Capture the cell that displays the provided text and extract its (x, y) central coordinate. 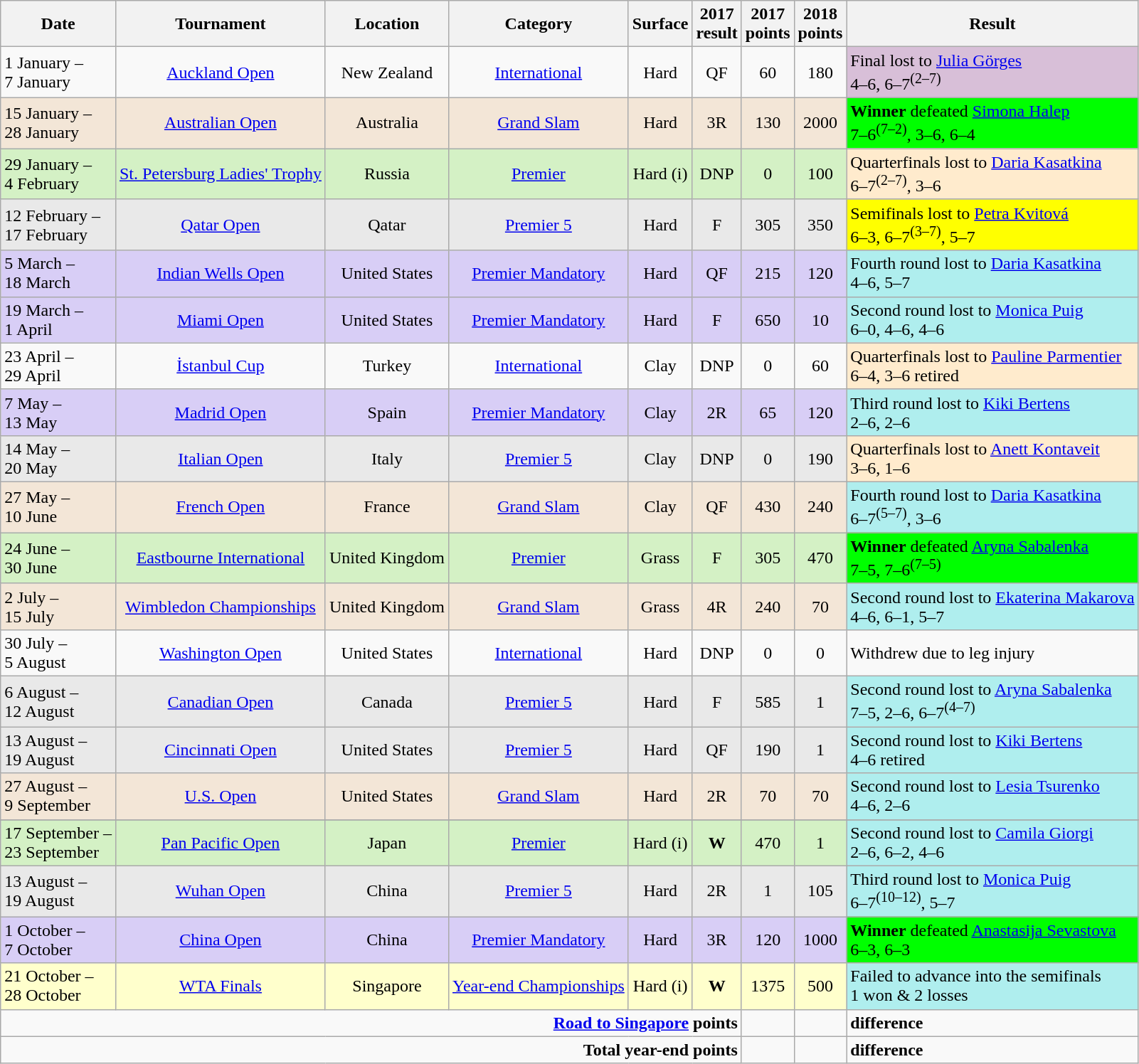
Location (387, 24)
Third round lost to Kiki Bertens 2–6, 2–6 (992, 413)
Withdrew due to leg injury (992, 653)
Total year-end points (371, 1050)
Russia (387, 174)
Pan Pacific Open (221, 842)
U.S. Open (221, 797)
65 (768, 413)
Eastbourne International (221, 558)
China Open (221, 940)
215 (768, 273)
Turkey (387, 366)
29 January – 4 February (58, 174)
Washington Open (221, 653)
10 (820, 320)
Second round lost to Monica Puig 6–0, 4–6, 4–6 (992, 320)
French Open (221, 507)
Italy (387, 458)
WTA Finals (221, 986)
1 October – 7 October (58, 940)
Final lost to Julia Görges 4–6, 6–7(2–7) (992, 73)
Quarterfinals lost to Anett Kontaveit 3–6, 1–6 (992, 458)
Japan (387, 842)
Indian Wells Open (221, 273)
Australian Open (221, 123)
2017points (768, 24)
2017result (717, 24)
Second round lost to Ekaterina Makarova 4–6, 6–1, 5–7 (992, 606)
Result (992, 24)
Winner defeated Aryna Sabalenka 7–5, 7–6(7–5) (992, 558)
Semifinals lost to Petra Kvitová 6–3, 6–7(3–7), 5–7 (992, 225)
2000 (820, 123)
585 (768, 702)
Quarterfinals lost to Pauline Parmentier 6–4, 3–6 retired (992, 366)
23 April – 29 April (58, 366)
St. Petersburg Ladies' Trophy (221, 174)
Wuhan Open (221, 891)
Singapore (387, 986)
Qatar (387, 225)
Quarterfinals lost to Daria Kasatkina 6–7(2–7), 3–6 (992, 174)
Third round lost to Monica Puig 6–7(10–12), 5–7 (992, 891)
Road to Singapore points (371, 1023)
Second round lost to Lesia Tsurenko 4–6, 2–6 (992, 797)
Category (538, 24)
14 May – 20 May (58, 458)
500 (820, 986)
Canada (387, 702)
30 July – 5 August (58, 653)
İstanbul Cup (221, 366)
Failed to advance into the semifinals 1 won & 2 losses (992, 986)
6 August – 12 August (58, 702)
27 August – 9 September (58, 797)
Cincinnati Open (221, 750)
2 July – 15 July (58, 606)
Wimbledon Championships (221, 606)
Second round lost to Aryna Sabalenka 7–5, 2–6, 6–7(4–7) (992, 702)
17 September – 23 September (58, 842)
1 January – 7 January (58, 73)
Date (58, 24)
19 March – 1 April (58, 320)
Fourth round lost to Daria Kasatkina 6–7(5–7), 3–6 (992, 507)
Miami Open (221, 320)
650 (768, 320)
5 March – 18 March (58, 273)
France (387, 507)
350 (820, 225)
Surface (660, 24)
Second round lost to Kiki Bertens 4–6 retired (992, 750)
Auckland Open (221, 73)
Tournament (221, 24)
100 (820, 174)
Canadian Open (221, 702)
12 February – 17 February (58, 225)
Qatar Open (221, 225)
2018points (820, 24)
Australia (387, 123)
Fourth round lost to Daria Kasatkina 4–6, 5–7 (992, 273)
105 (820, 891)
7 May – 13 May (58, 413)
4R (717, 606)
Year-end Championships (538, 986)
Spain (387, 413)
Winner defeated Anastasija Sevastova 6–3, 6–3 (992, 940)
24 June – 30 June (58, 558)
15 January – 28 January (58, 123)
Italian Open (221, 458)
Madrid Open (221, 413)
430 (768, 507)
1000 (820, 940)
Winner defeated Simona Halep 7–6(7–2), 3–6, 6–4 (992, 123)
27 May – 10 June (58, 507)
130 (768, 123)
1375 (768, 986)
21 October – 28 October (58, 986)
New Zealand (387, 73)
Second round lost to Camila Giorgi 2–6, 6–2, 4–6 (992, 842)
180 (820, 73)
